Scan for the cell matching the given text and deliver its [X, Y] coordinate at center. 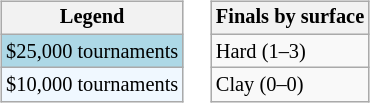
Clay (0–0) [290, 85]
Finals by surface [290, 18]
$10,000 tournaments [92, 85]
Legend [92, 18]
Hard (1–3) [290, 51]
$25,000 tournaments [92, 51]
